Capture the cell that displays the provided text and extract its (X, Y) central coordinate. 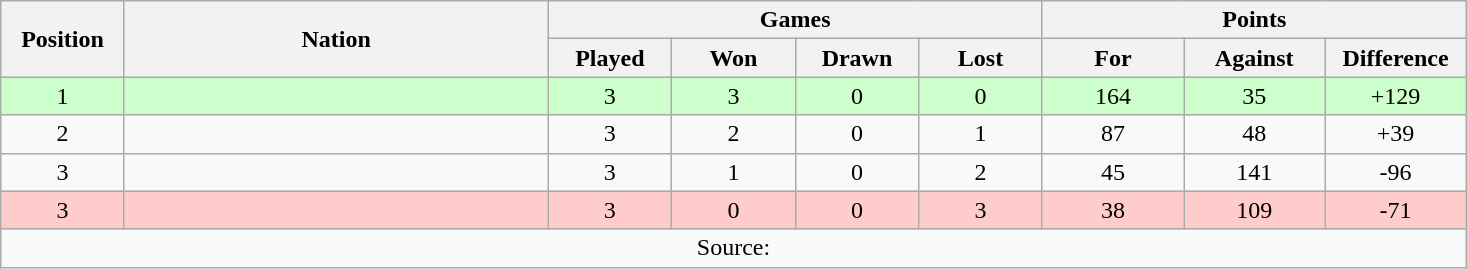
Drawn (857, 58)
+129 (1396, 96)
-96 (1396, 172)
Games (795, 20)
Nation (336, 39)
-71 (1396, 210)
Won (734, 58)
35 (1254, 96)
Played (610, 58)
Points (1254, 20)
48 (1254, 134)
Source: (734, 248)
Difference (1396, 58)
164 (1112, 96)
Position (63, 39)
+39 (1396, 134)
109 (1254, 210)
For (1112, 58)
38 (1112, 210)
141 (1254, 172)
Against (1254, 58)
87 (1112, 134)
45 (1112, 172)
Lost (981, 58)
